For the text-containing cell, return its midpoint in (x, y) coordinate format. 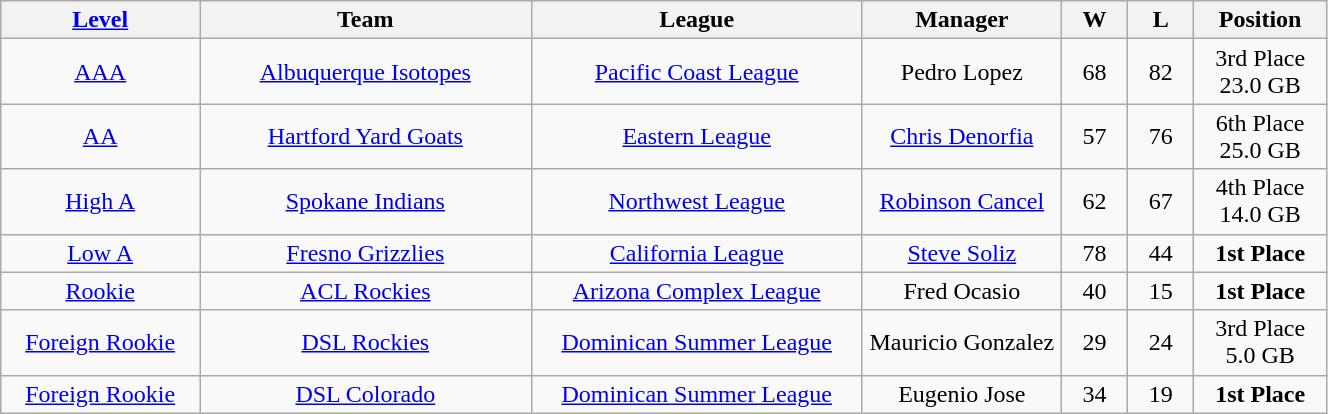
W (1094, 20)
3rd Place 23.0 GB (1260, 72)
Rookie (100, 291)
78 (1094, 253)
Pedro Lopez (962, 72)
29 (1094, 342)
44 (1161, 253)
Manager (962, 20)
15 (1161, 291)
Eastern League (696, 136)
3rd Place 5.0 GB (1260, 342)
Low A (100, 253)
62 (1094, 202)
82 (1161, 72)
Albuquerque Isotopes (366, 72)
DSL Colorado (366, 394)
Spokane Indians (366, 202)
Eugenio Jose (962, 394)
57 (1094, 136)
Steve Soliz (962, 253)
4th Place 14.0 GB (1260, 202)
19 (1161, 394)
Team (366, 20)
Chris Denorfia (962, 136)
League (696, 20)
Fresno Grizzlies (366, 253)
High A (100, 202)
34 (1094, 394)
Position (1260, 20)
Hartford Yard Goats (366, 136)
Level (100, 20)
68 (1094, 72)
Robinson Cancel (962, 202)
AAA (100, 72)
DSL Rockies (366, 342)
Mauricio Gonzalez (962, 342)
ACL Rockies (366, 291)
Northwest League (696, 202)
AA (100, 136)
67 (1161, 202)
76 (1161, 136)
Fred Ocasio (962, 291)
24 (1161, 342)
Arizona Complex League (696, 291)
6th Place 25.0 GB (1260, 136)
40 (1094, 291)
L (1161, 20)
California League (696, 253)
Pacific Coast League (696, 72)
